Extract the (X, Y) coordinate from the center of the cell holding the provided text.  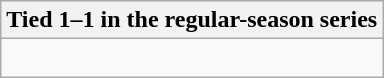
Tied 1–1 in the regular-season series (192, 20)
